Capture the cell that displays the provided text and extract its [x, y] central coordinate. 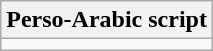
Perso-Arabic script [107, 20]
